Extract the [x, y] coordinate from the center of the cell holding the provided text.  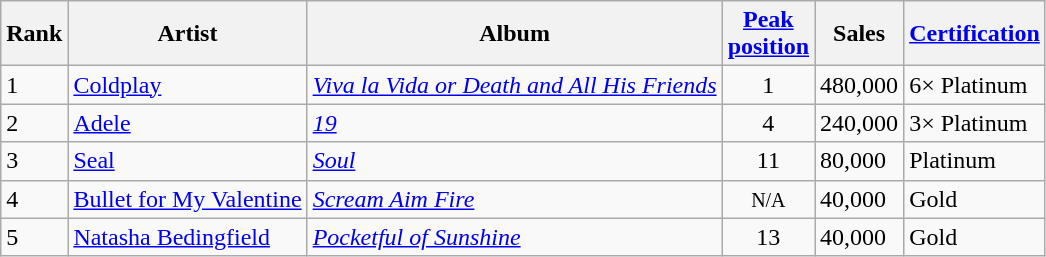
480,000 [860, 85]
Peakposition [768, 34]
Soul [514, 161]
Seal [188, 161]
Natasha Bedingfield [188, 237]
Certification [975, 34]
Artist [188, 34]
Album [514, 34]
Rank [34, 34]
2 [34, 123]
80,000 [860, 161]
11 [768, 161]
Scream Aim Fire [514, 199]
240,000 [860, 123]
Viva la Vida or Death and All His Friends [514, 85]
13 [768, 237]
N/A [768, 199]
3× Platinum [975, 123]
Bullet for My Valentine [188, 199]
6× Platinum [975, 85]
Pocketful of Sunshine [514, 237]
3 [34, 161]
Coldplay [188, 85]
Sales [860, 34]
Adele [188, 123]
Platinum [975, 161]
19 [514, 123]
5 [34, 237]
